Detect which cell encompasses the target text, then output its [x, y] center coordinate. 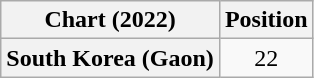
Chart (2022) [110, 20]
Position [266, 20]
South Korea (Gaon) [110, 58]
22 [266, 58]
